Return (X, Y) of the center of cell containing provided text 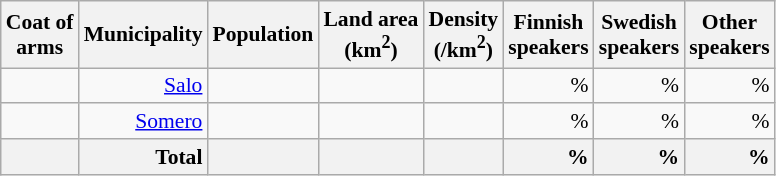
Coat ofarms (40, 34)
Total (144, 157)
Swedishspeakers (639, 34)
Somero (144, 122)
Density(/km2) (463, 34)
Finnishspeakers (548, 34)
Municipality (144, 34)
Otherspeakers (729, 34)
Salo (144, 86)
Land area(km2) (370, 34)
Population (262, 34)
